Find where the given text appears and provide that cell's center as (x, y) coordinate. 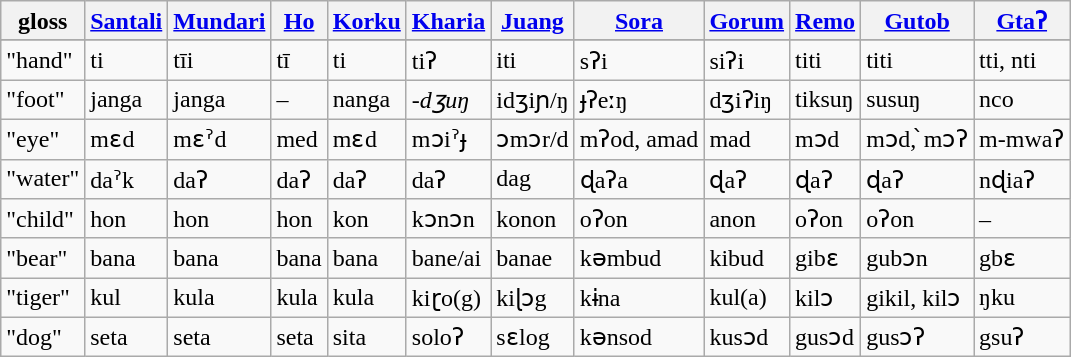
Gtaʔ (1022, 21)
gubɔn (918, 258)
kusɔd (747, 337)
Ho (299, 21)
ɖaʔa (639, 179)
sɛlog (532, 337)
tti, nti (1022, 60)
ŋku (1022, 298)
gsuʔ (1022, 337)
banae (532, 258)
Korku (366, 21)
Juang (532, 21)
"water" (43, 179)
mɔd, ̀mɔʔ (918, 139)
kiɽo(g) (448, 298)
konon (532, 219)
"dog" (43, 337)
siʔi (747, 60)
nco (1022, 100)
tiksuŋ (826, 100)
Kharia (448, 21)
Mundari (220, 21)
kəmbud (639, 258)
gusɔd (826, 337)
iti (532, 60)
tī (299, 60)
mʔod, amad (639, 139)
dag (532, 179)
kɨna (639, 298)
sʔi (639, 60)
mad (747, 139)
med (299, 139)
nɖiaʔ (1022, 179)
gikil, kilɔ (918, 298)
"bear" (43, 258)
kɔnɔn (448, 219)
kon (366, 219)
ɔmɔr/d (532, 139)
"hand" (43, 60)
gusɔʔ (918, 337)
kilɔ (826, 298)
soloʔ (448, 337)
gloss (43, 21)
sita (366, 337)
mɛˀd (220, 139)
ɟʔeːŋ (639, 100)
kul(a) (747, 298)
-dʒuŋ (448, 100)
tiʔ (448, 60)
"tiger" (43, 298)
anon (747, 219)
gbɛ (1022, 258)
kul (126, 298)
susuŋ (918, 100)
m-mwaʔ (1022, 139)
Santali (126, 21)
Remo (826, 21)
gibɛ (826, 258)
Sora (639, 21)
kiɭɔg (532, 298)
dʒiʔiŋ (747, 100)
bane/ai (448, 258)
kibud (747, 258)
tīi (220, 60)
idʒiɲ/ŋ (532, 100)
Gutob (918, 21)
nanga (366, 100)
Gorum (747, 21)
mɔd (826, 139)
daˀk (126, 179)
"eye" (43, 139)
kənsod (639, 337)
"child" (43, 219)
"foot" (43, 100)
mɔiˀɟ (448, 139)
